Provide the [x, y] coordinate of the cell's center where the given text is located.  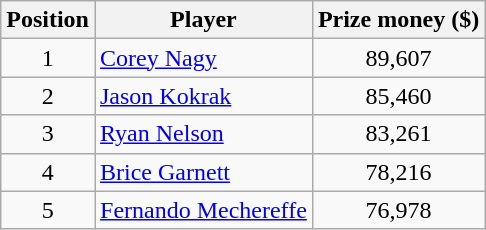
Prize money ($) [398, 20]
85,460 [398, 96]
76,978 [398, 210]
Fernando Mechereffe [203, 210]
2 [48, 96]
1 [48, 58]
Corey Nagy [203, 58]
5 [48, 210]
89,607 [398, 58]
Position [48, 20]
3 [48, 134]
4 [48, 172]
Player [203, 20]
Jason Kokrak [203, 96]
83,261 [398, 134]
Brice Garnett [203, 172]
Ryan Nelson [203, 134]
78,216 [398, 172]
